Provide the [X, Y] coordinate of the cell's center where the given text is located.  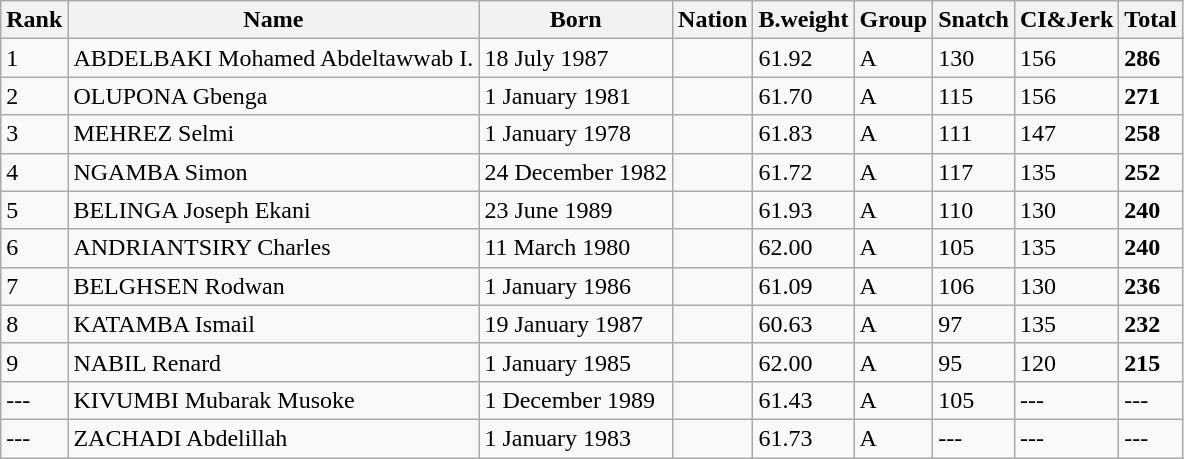
115 [974, 96]
24 December 1982 [576, 172]
1 January 1978 [576, 134]
Rank [34, 20]
2 [34, 96]
120 [1066, 362]
B.weight [804, 20]
23 June 1989 [576, 210]
OLUPONA Gbenga [274, 96]
MEHREZ Selmi [274, 134]
4 [34, 172]
9 [34, 362]
1 [34, 58]
97 [974, 324]
61.72 [804, 172]
106 [974, 286]
Born [576, 20]
ABDELBAKI Mohamed Abdeltawwab I. [274, 58]
BELINGA Joseph Ekani [274, 210]
19 January 1987 [576, 324]
110 [974, 210]
1 January 1986 [576, 286]
1 December 1989 [576, 400]
NGAMBA Simon [274, 172]
KATAMBA Ismail [274, 324]
117 [974, 172]
BELGHSEN Rodwan [274, 286]
1 January 1983 [576, 438]
ANDRIANTSIRY Charles [274, 248]
7 [34, 286]
95 [974, 362]
NABIL Renard [274, 362]
Name [274, 20]
61.83 [804, 134]
Group [894, 20]
215 [1151, 362]
8 [34, 324]
18 July 1987 [576, 58]
60.63 [804, 324]
Nation [713, 20]
CI&Jerk [1066, 20]
111 [974, 134]
5 [34, 210]
61.92 [804, 58]
11 March 1980 [576, 248]
61.09 [804, 286]
KIVUMBI Mubarak Musoke [274, 400]
236 [1151, 286]
286 [1151, 58]
232 [1151, 324]
3 [34, 134]
61.73 [804, 438]
61.93 [804, 210]
1 January 1985 [576, 362]
1 January 1981 [576, 96]
258 [1151, 134]
Snatch [974, 20]
252 [1151, 172]
ZACHADI Abdelillah [274, 438]
271 [1151, 96]
6 [34, 248]
Total [1151, 20]
147 [1066, 134]
61.70 [804, 96]
61.43 [804, 400]
